Detect which cell encompasses the target text, then output its (X, Y) center coordinate. 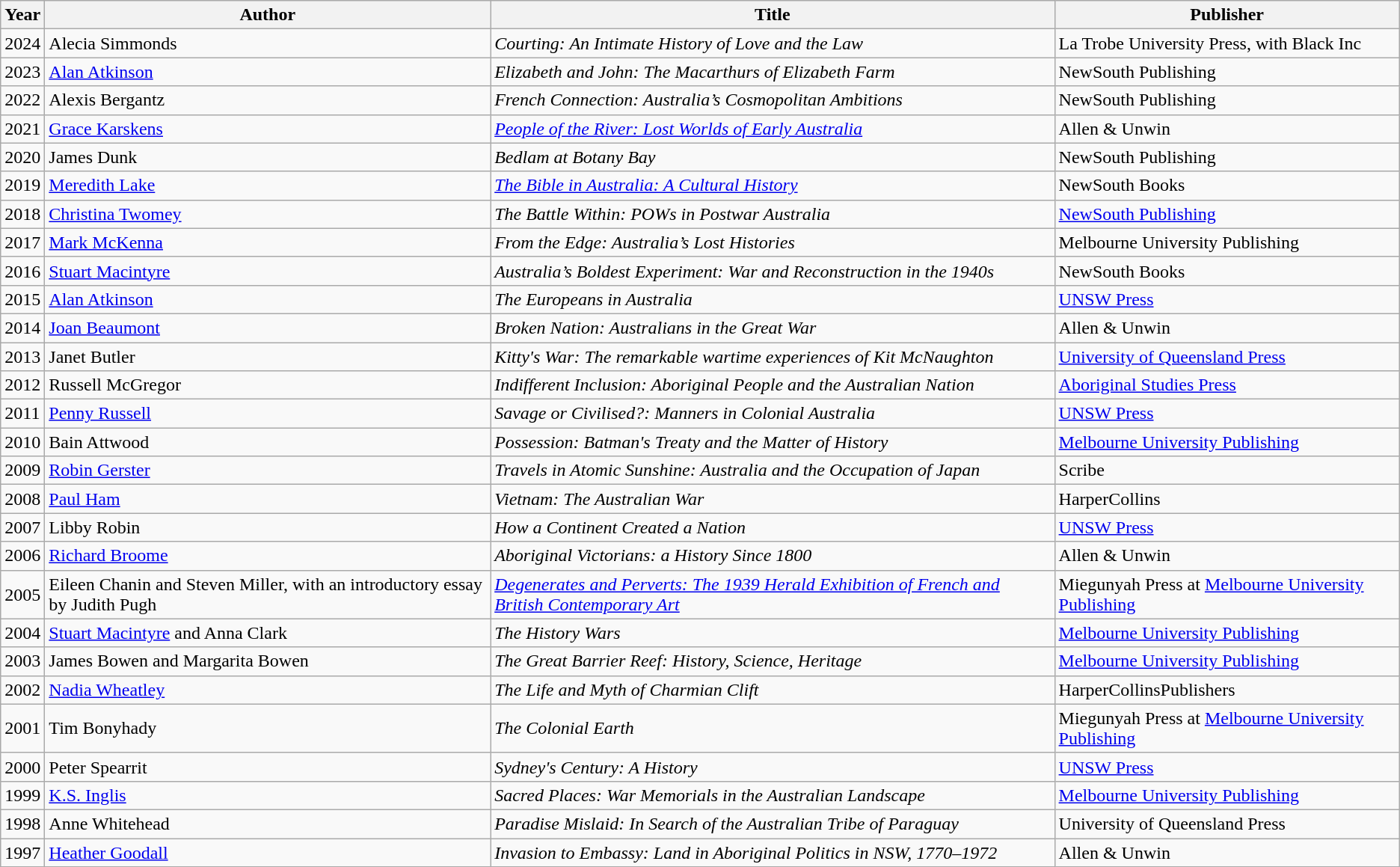
K.S. Inglis (268, 795)
The Battle Within: POWs in Postwar Australia (773, 214)
Anne Whitehead (268, 824)
Libby Robin (268, 527)
Russell McGregor (268, 385)
Janet Butler (268, 357)
2020 (22, 157)
1999 (22, 795)
French Connection: Australia’s Cosmopolitan Ambitions (773, 100)
2002 (22, 690)
2018 (22, 214)
Eileen Chanin and Steven Miller, with an introductory essay by Judith Pugh (268, 594)
2016 (22, 271)
1997 (22, 852)
Stuart Macintyre and Anna Clark (268, 633)
Australia’s Boldest Experiment: War and Reconstruction in the 1940s (773, 271)
Broken Nation: Australians in the Great War (773, 328)
Nadia Wheatley (268, 690)
How a Continent Created a Nation (773, 527)
Year (22, 15)
Scribe (1226, 471)
Sacred Places: War Memorials in the Australian Landscape (773, 795)
Travels in Atomic Sunshine: Australia and the Occupation of Japan (773, 471)
2021 (22, 129)
2010 (22, 442)
Richard Broome (268, 556)
2009 (22, 471)
Bain Attwood (268, 442)
2014 (22, 328)
2001 (22, 729)
Grace Karskens (268, 129)
Paul Ham (268, 499)
Stuart Macintyre (268, 271)
2015 (22, 299)
People of the River: Lost Worlds of Early Australia (773, 129)
Joan Beaumont (268, 328)
2003 (22, 661)
2004 (22, 633)
2007 (22, 527)
2017 (22, 242)
Possession: Batman's Treaty and the Matter of History (773, 442)
2023 (22, 72)
Christina Twomey (268, 214)
Sydney's Century: A History (773, 767)
Aboriginal Studies Press (1226, 385)
Aboriginal Victorians: a History Since 1800 (773, 556)
The History Wars (773, 633)
2012 (22, 385)
Elizabeth and John: The Macarthurs of Elizabeth Farm (773, 72)
2013 (22, 357)
From the Edge: Australia’s Lost Histories (773, 242)
James Bowen and Margarita Bowen (268, 661)
The Europeans in Australia (773, 299)
Heather Goodall (268, 852)
The Life and Myth of Charmian Clift (773, 690)
Publisher (1226, 15)
2019 (22, 186)
Invasion to Embassy: Land in Aboriginal Politics in NSW, 1770–1972 (773, 852)
James Dunk (268, 157)
La Trobe University Press, with Black Inc (1226, 43)
Penny Russell (268, 414)
2011 (22, 414)
Author (268, 15)
Paradise Mislaid: In Search of the Australian Tribe of Paraguay (773, 824)
2008 (22, 499)
Alecia Simmonds (268, 43)
Courting: An Intimate History of Love and the Law (773, 43)
2024 (22, 43)
Robin Gerster (268, 471)
Peter Spearrit (268, 767)
Savage or Civilised?: Manners in Colonial Australia (773, 414)
2022 (22, 100)
Meredith Lake (268, 186)
HarperCollinsPublishers (1226, 690)
Title (773, 15)
Kitty's War: The remarkable wartime experiences of Kit McNaughton (773, 357)
HarperCollins (1226, 499)
Mark McKenna (268, 242)
2000 (22, 767)
The Bible in Australia: A Cultural History (773, 186)
The Great Barrier Reef: History, Science, Heritage (773, 661)
Indifferent Inclusion: Aboriginal People and the Australian Nation (773, 385)
The Colonial Earth (773, 729)
Bedlam at Botany Bay (773, 157)
1998 (22, 824)
Alexis Bergantz (268, 100)
Vietnam: The Australian War (773, 499)
Tim Bonyhady (268, 729)
Degenerates and Perverts: The 1939 Herald Exhibition of French and British Contemporary Art (773, 594)
2005 (22, 594)
2006 (22, 556)
